Locate the cell with the specified text and output its (X, Y) center coordinate. 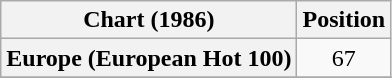
Chart (1986) (149, 20)
Europe (European Hot 100) (149, 58)
Position (344, 20)
67 (344, 58)
